Return the (X, Y) coordinate for the center point of the cell that contains the specified text.  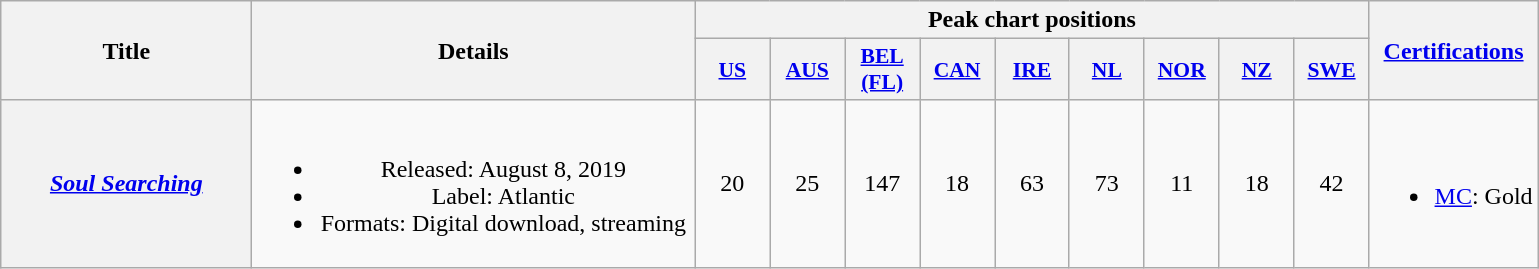
Soul Searching (126, 184)
NOR (1182, 70)
Title (126, 50)
63 (1032, 184)
147 (882, 184)
BEL (FL) (882, 70)
11 (1182, 184)
Certifications (1454, 50)
MC: Gold (1454, 184)
20 (732, 184)
NZ (1256, 70)
CAN (958, 70)
Details (474, 50)
42 (1332, 184)
NL (1106, 70)
SWE (1332, 70)
Released: August 8, 2019Label: AtlanticFormats: Digital download, streaming (474, 184)
25 (808, 184)
Peak chart positions (1032, 20)
73 (1106, 184)
US (732, 70)
IRE (1032, 70)
AUS (808, 70)
